Capture the cell that displays the provided text and extract its [X, Y] central coordinate. 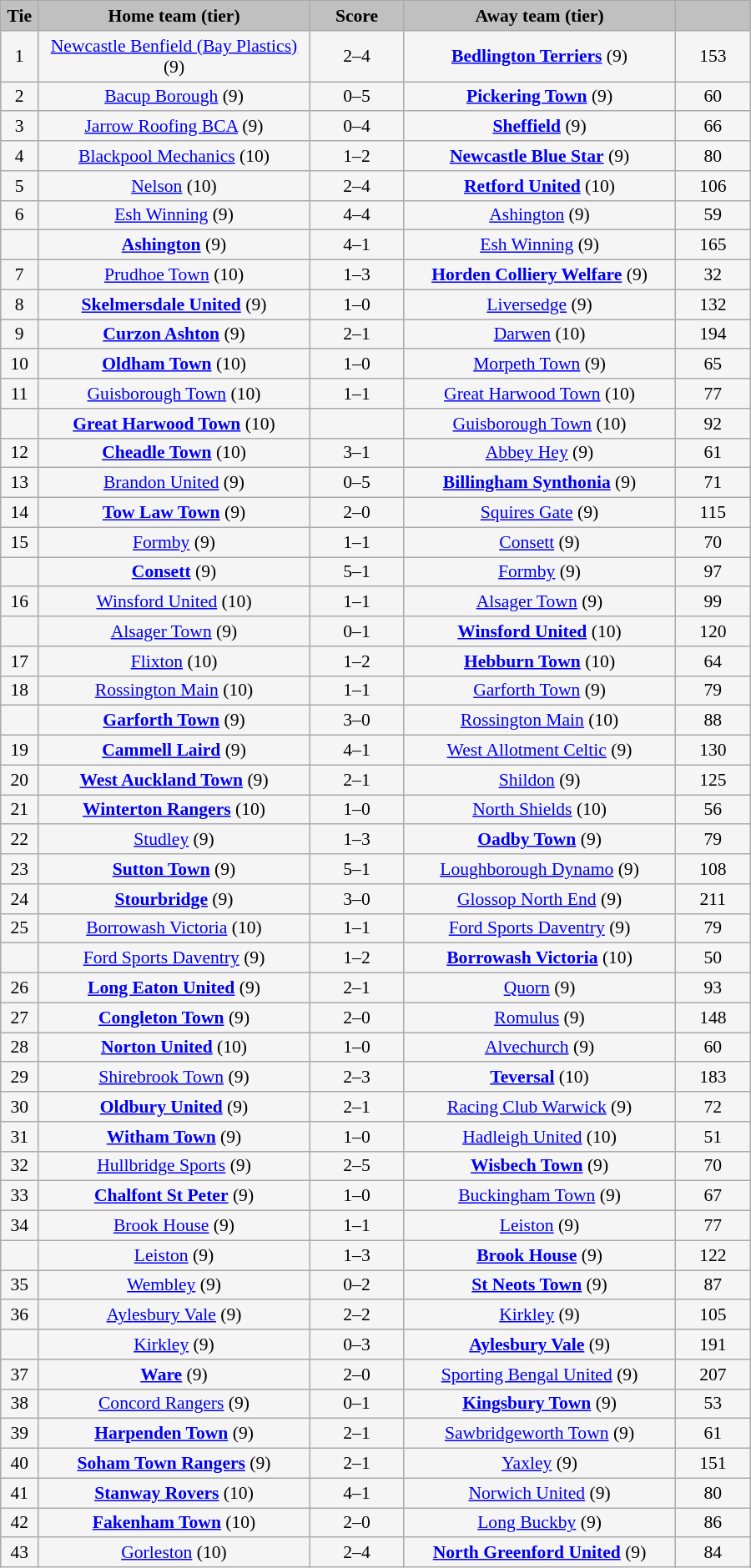
Kingsbury Town (9) [540, 1404]
Curzon Ashton (9) [174, 334]
Soham Town Rangers (9) [174, 1464]
Sporting Bengal United (9) [540, 1375]
3–1 [356, 453]
Cheadle Town (10) [174, 453]
0–3 [356, 1344]
Flixton (10) [174, 661]
Horden Colliery Welfare (9) [540, 275]
Harpenden Town (9) [174, 1434]
Liversedge (9) [540, 304]
13 [20, 483]
Teversal (10) [540, 1078]
Norton United (10) [174, 1048]
31 [20, 1137]
51 [713, 1137]
Squires Gate (9) [540, 513]
Glossop North End (9) [540, 899]
130 [713, 751]
Concord Rangers (9) [174, 1404]
194 [713, 334]
93 [713, 988]
17 [20, 661]
42 [20, 1523]
125 [713, 780]
29 [20, 1078]
56 [713, 810]
Billingham Synthonia (9) [540, 483]
Pickering Town (9) [540, 97]
Cammell Laird (9) [174, 751]
26 [20, 988]
39 [20, 1434]
24 [20, 899]
23 [20, 869]
15 [20, 542]
148 [713, 1018]
30 [20, 1107]
38 [20, 1404]
120 [713, 631]
Oldham Town (10) [174, 364]
Loughborough Dynamo (9) [540, 869]
21 [20, 810]
Bacup Borough (9) [174, 97]
Racing Club Warwick (9) [540, 1107]
41 [20, 1493]
153 [713, 57]
99 [713, 602]
10 [20, 364]
2 [20, 97]
4–4 [356, 215]
20 [20, 780]
Home team (tier) [174, 16]
Score [356, 16]
Hullbridge Sports (9) [174, 1166]
92 [713, 424]
Newcastle Blue Star (9) [540, 156]
West Allotment Celtic (9) [540, 751]
Long Eaton United (9) [174, 988]
St Neots Town (9) [540, 1285]
Quorn (9) [540, 988]
0–4 [356, 127]
12 [20, 453]
105 [713, 1315]
16 [20, 602]
Romulus (9) [540, 1018]
8 [20, 304]
64 [713, 661]
108 [713, 869]
132 [713, 304]
27 [20, 1018]
19 [20, 751]
Prudhoe Town (10) [174, 275]
Sutton Town (9) [174, 869]
Fakenham Town (10) [174, 1523]
122 [713, 1255]
North Greenford United (9) [540, 1553]
37 [20, 1375]
Tie [20, 16]
Nelson (10) [174, 186]
Oadby Town (9) [540, 840]
67 [713, 1196]
Sawbridgeworth Town (9) [540, 1434]
5 [20, 186]
59 [713, 215]
18 [20, 691]
7 [20, 275]
50 [713, 958]
Darwen (10) [540, 334]
11 [20, 394]
Skelmersdale United (9) [174, 304]
Yaxley (9) [540, 1464]
115 [713, 513]
71 [713, 483]
Newcastle Benfield (Bay Plastics) (9) [174, 57]
33 [20, 1196]
1 [20, 57]
Hadleigh United (10) [540, 1137]
Ware (9) [174, 1375]
87 [713, 1285]
North Shields (10) [540, 810]
4 [20, 156]
Tow Law Town (9) [174, 513]
Witham Town (9) [174, 1137]
2–5 [356, 1166]
28 [20, 1048]
66 [713, 127]
Brandon United (9) [174, 483]
9 [20, 334]
Stanway Rovers (10) [174, 1493]
35 [20, 1285]
14 [20, 513]
Retford United (10) [540, 186]
Gorleston (10) [174, 1553]
Away team (tier) [540, 16]
207 [713, 1375]
97 [713, 572]
Chalfont St Peter (9) [174, 1196]
40 [20, 1464]
West Auckland Town (9) [174, 780]
Blackpool Mechanics (10) [174, 156]
Morpeth Town (9) [540, 364]
Long Buckby (9) [540, 1523]
2–2 [356, 1315]
Jarrow Roofing BCA (9) [174, 127]
Bedlington Terriers (9) [540, 57]
Abbey Hey (9) [540, 453]
Oldbury United (9) [174, 1107]
3 [20, 127]
Stourbridge (9) [174, 899]
Sheffield (9) [540, 127]
6 [20, 215]
65 [713, 364]
Wisbech Town (9) [540, 1166]
Norwich United (9) [540, 1493]
2–3 [356, 1078]
22 [20, 840]
Wembley (9) [174, 1285]
Alvechurch (9) [540, 1048]
Studley (9) [174, 840]
0–2 [356, 1285]
191 [713, 1344]
36 [20, 1315]
Buckingham Town (9) [540, 1196]
34 [20, 1226]
25 [20, 928]
106 [713, 186]
Congleton Town (9) [174, 1018]
86 [713, 1523]
84 [713, 1553]
165 [713, 245]
Shirebrook Town (9) [174, 1078]
Hebburn Town (10) [540, 661]
Winterton Rangers (10) [174, 810]
151 [713, 1464]
72 [713, 1107]
53 [713, 1404]
211 [713, 899]
183 [713, 1078]
88 [713, 721]
Shildon (9) [540, 780]
43 [20, 1553]
